Identify which cell holds the provided text, then report its [x, y] central coordinate. 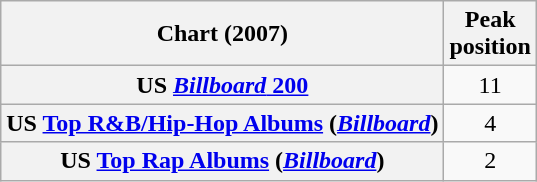
11 [490, 85]
Peak position [490, 34]
US Billboard 200 [222, 85]
Chart (2007) [222, 34]
US Top R&B/Hip-Hop Albums (Billboard) [222, 123]
4 [490, 123]
US Top Rap Albums (Billboard) [222, 161]
2 [490, 161]
